Detect which cell encompasses the target text, then output its (X, Y) center coordinate. 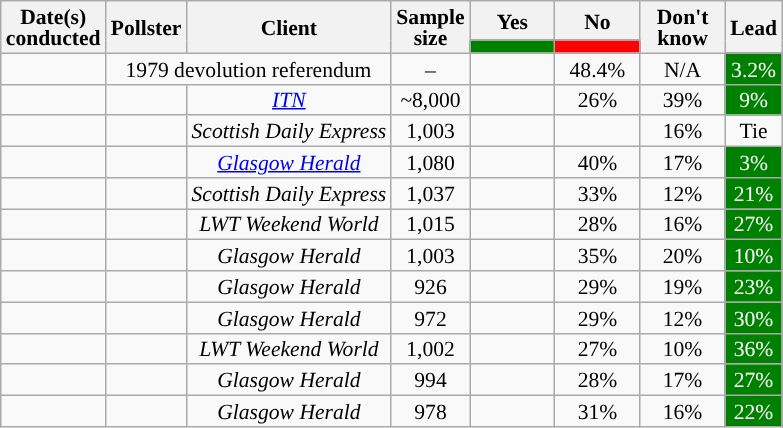
36% (754, 348)
Date(s)conducted (54, 27)
978 (430, 412)
35% (598, 256)
20% (682, 256)
1,080 (430, 162)
Pollster (146, 27)
39% (682, 100)
23% (754, 286)
1979 devolution referendum (249, 68)
994 (430, 380)
No (598, 20)
Client (288, 27)
40% (598, 162)
926 (430, 286)
21% (754, 194)
– (430, 68)
33% (598, 194)
Yes (512, 20)
ITN (288, 100)
26% (598, 100)
972 (430, 318)
3.2% (754, 68)
1,002 (430, 348)
19% (682, 286)
1,037 (430, 194)
31% (598, 412)
Don'tknow (682, 27)
~8,000 (430, 100)
48.4% (598, 68)
Lead (754, 27)
22% (754, 412)
1,015 (430, 224)
3% (754, 162)
30% (754, 318)
Tie (754, 132)
N/A (682, 68)
9% (754, 100)
Samplesize (430, 27)
